Return the [X, Y] coordinate for the center point of the cell that contains the specified text.  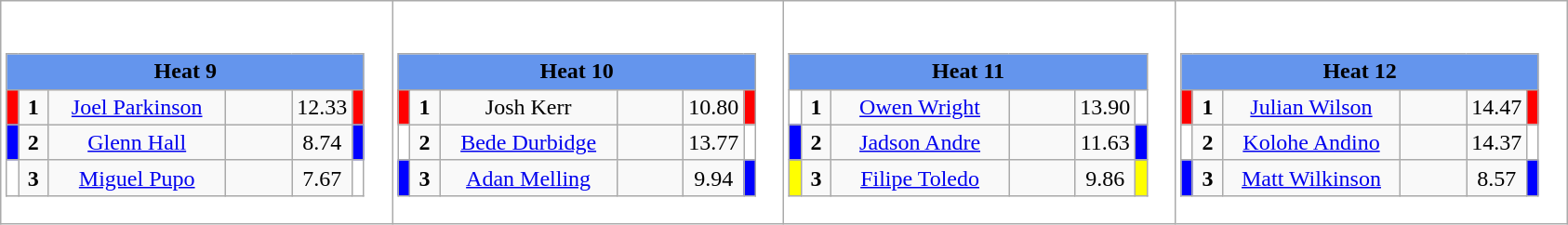
Heat 10 [577, 72]
Heat 11 1 Owen Wright 13.90 2 Jadson Andre 11.63 3 Filipe Toledo 9.86 [980, 112]
Matt Wilkinson [1311, 178]
9.86 [1105, 178]
Miguel Pupo [138, 178]
Heat 10 1 Josh Kerr 10.80 2 Bede Durbidge 13.77 3 Adan Melling 9.94 [588, 112]
Kolohe Andino [1311, 142]
8.74 [322, 142]
Filipe Toledo [921, 178]
Joel Parkinson [138, 107]
Heat 9 [185, 72]
14.47 [1497, 107]
Glenn Hall [138, 142]
Heat 11 [968, 72]
Heat 9 1 Joel Parkinson 12.33 2 Glenn Hall 8.74 3 Miguel Pupo 7.67 [197, 112]
Owen Wright [921, 107]
Bede Durbidge [528, 142]
Julian Wilson [1311, 107]
14.37 [1497, 142]
Jadson Andre [921, 142]
12.33 [322, 107]
11.63 [1105, 142]
Heat 12 [1360, 72]
Adan Melling [528, 178]
8.57 [1497, 178]
10.80 [714, 107]
13.77 [714, 142]
9.94 [714, 178]
Heat 12 1 Julian Wilson 14.47 2 Kolohe Andino 14.37 3 Matt Wilkinson 8.57 [1371, 112]
13.90 [1105, 107]
Josh Kerr [528, 107]
7.67 [322, 178]
